Pinpoint the cell where the given text exists, returning its [x, y] midpoint coordinate. 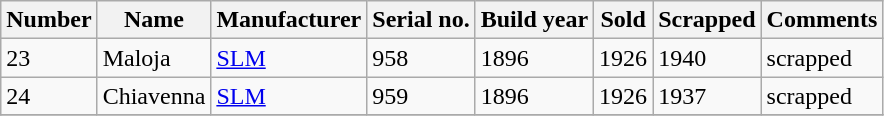
Comments [822, 20]
Scrapped [707, 20]
23 [49, 58]
24 [49, 96]
Maloja [154, 58]
959 [421, 96]
Name [154, 20]
Number [49, 20]
958 [421, 58]
1940 [707, 58]
Serial no. [421, 20]
1937 [707, 96]
Build year [534, 20]
Sold [624, 20]
Chiavenna [154, 96]
Manufacturer [289, 20]
